Determine the (X, Y) coordinate at the center of the cell enclosing the given text.  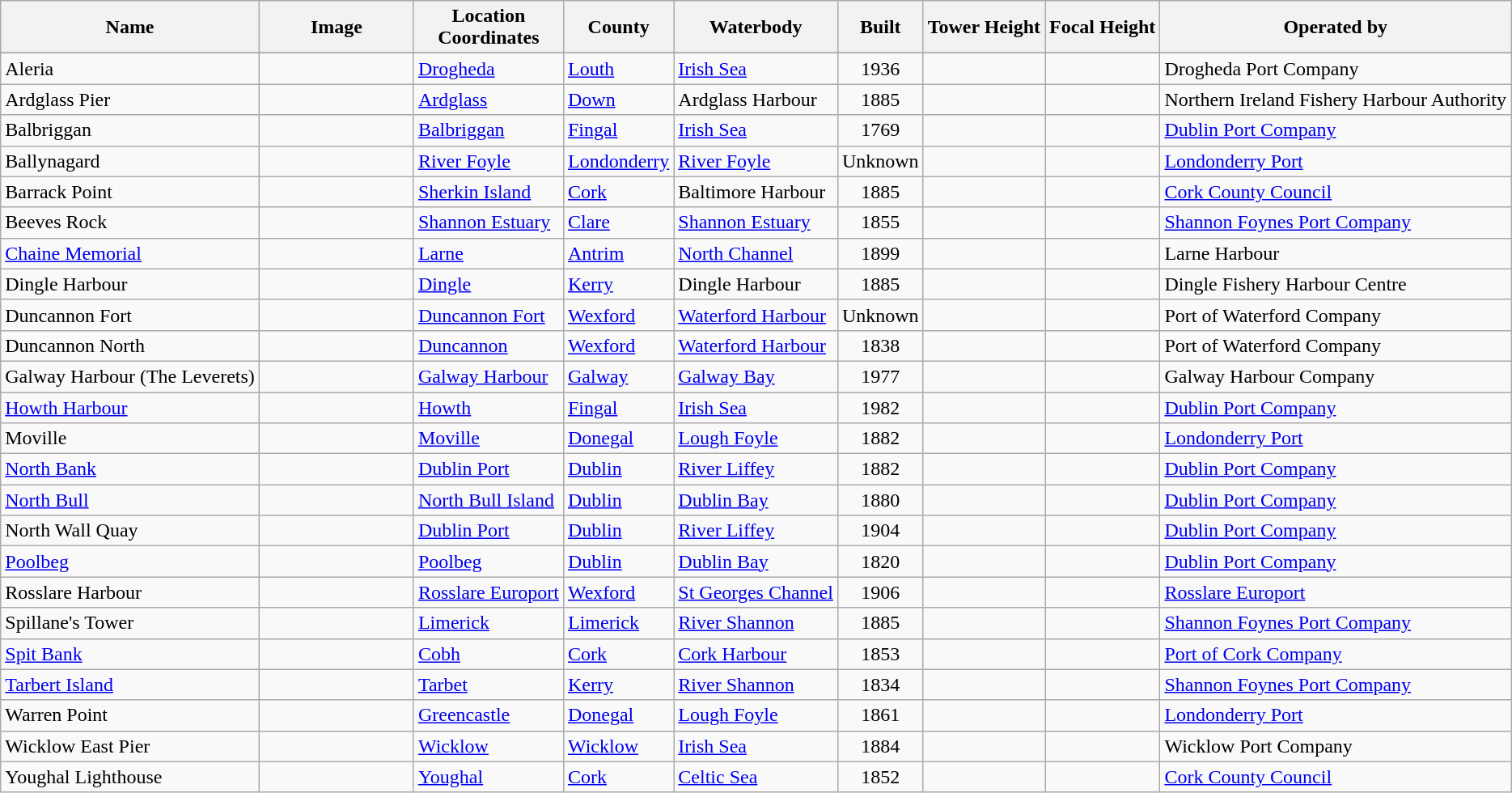
Port of Cork Company (1336, 654)
Focal Height (1103, 28)
1899 (880, 253)
Dingle (489, 284)
North Bull (130, 500)
1769 (880, 130)
Ardglass (489, 100)
Name (130, 28)
Rosslare Harbour (130, 592)
1884 (880, 746)
North Bull Island (489, 500)
1820 (880, 562)
St Georges Channel (756, 592)
Duncannon (489, 346)
Youghal (489, 777)
Aleria (130, 69)
Image (337, 28)
1904 (880, 531)
1852 (880, 777)
1977 (880, 376)
Howth Harbour (130, 407)
Barrack Point (130, 192)
Cork Harbour (756, 654)
Tarbert Island (130, 685)
Howth (489, 407)
Chaine Memorial (130, 253)
Greencastle (489, 715)
North Channel (756, 253)
Ballynagard (130, 161)
1838 (880, 346)
Galway Harbour (The Leverets) (130, 376)
1855 (880, 223)
1834 (880, 685)
1906 (880, 592)
North Wall Quay (130, 531)
Baltimore Harbour (756, 192)
Galway (618, 376)
Louth (618, 69)
North Bank (130, 469)
Warren Point (130, 715)
1880 (880, 500)
Operated by (1336, 28)
Waterbody (756, 28)
1861 (880, 715)
Clare (618, 223)
Londonderry (618, 161)
County (618, 28)
Duncannon North (130, 346)
Galway Harbour (489, 376)
Galway Bay (756, 376)
Antrim (618, 253)
Dingle Fishery Harbour Centre (1336, 284)
Built (880, 28)
Ardglass Pier (130, 100)
Sherkin Island (489, 192)
Larne Harbour (1336, 253)
Location Coordinates (489, 28)
Tower Height (984, 28)
Celtic Sea (756, 777)
Cobh (489, 654)
Tarbet (489, 685)
1936 (880, 69)
Spit Bank (130, 654)
Youghal Lighthouse (130, 777)
Down (618, 100)
Ardglass Harbour (756, 100)
1853 (880, 654)
Northern Ireland Fishery Harbour Authority (1336, 100)
1982 (880, 407)
Spillane's Tower (130, 623)
Larne (489, 253)
Drogheda (489, 69)
Wicklow Port Company (1336, 746)
Beeves Rock (130, 223)
Galway Harbour Company (1336, 376)
Drogheda Port Company (1336, 69)
Wicklow East Pier (130, 746)
